For the text-containing cell, return its midpoint in (x, y) coordinate format. 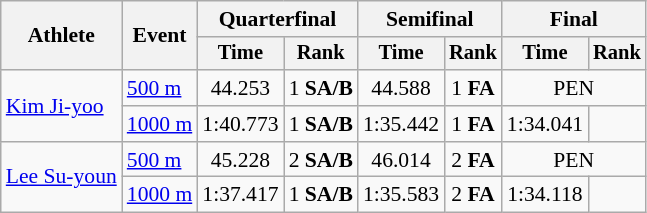
Final (574, 19)
45.228 (240, 160)
1:34.041 (545, 124)
Kim Ji-yoo (62, 106)
1:35.583 (401, 195)
44.588 (401, 88)
Lee Su-youn (62, 178)
1:37.417 (240, 195)
1:34.118 (545, 195)
Semifinal (430, 19)
1:40.773 (240, 124)
46.014 (401, 160)
Event (160, 36)
Quarterfinal (278, 19)
44.253 (240, 88)
Athlete (62, 36)
1:35.442 (401, 124)
2 SA/B (321, 160)
